For the text-containing cell, return its midpoint in (x, y) coordinate format. 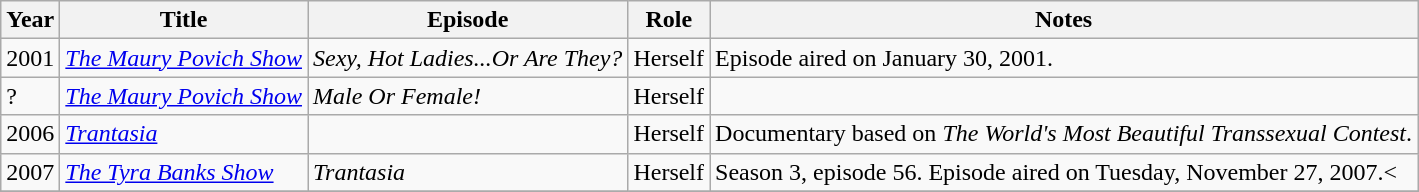
Episode (468, 20)
Notes (1064, 20)
Title (184, 20)
? (30, 96)
Episode aired on January 30, 2001. (1064, 58)
Role (669, 20)
2001 (30, 58)
The Tyra Banks Show (184, 172)
Year (30, 20)
Documentary based on The World's Most Beautiful Transsexual Contest. (1064, 134)
Male Or Female! (468, 96)
Season 3, episode 56. Episode aired on Tuesday, November 27, 2007.< (1064, 172)
Sexy, Hot Ladies...Or Are They? (468, 58)
2007 (30, 172)
2006 (30, 134)
